Extract the [X, Y] coordinate from the center of the cell holding the provided text.  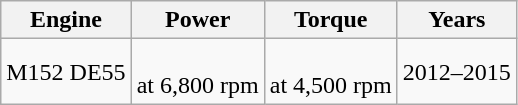
Years [456, 20]
Torque [330, 20]
at 6,800 rpm [198, 72]
Engine [66, 20]
at 4,500 rpm [330, 72]
M152 DE55 [66, 72]
Power [198, 20]
2012–2015 [456, 72]
